From the cell containing the given text, extract its center point as (x, y) coordinate. 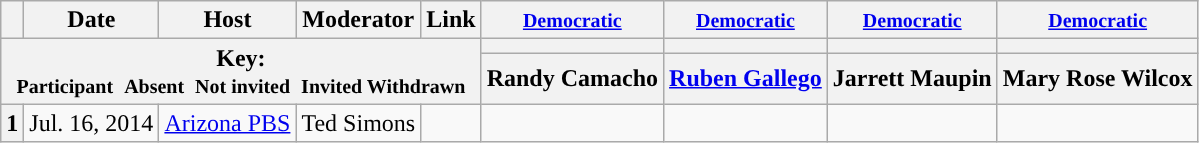
Jarrett Maupin (912, 78)
Ruben Gallego (746, 78)
Randy Camacho (572, 78)
Date (92, 20)
1 (12, 123)
Key: Participant Absent Not invited Invited Withdrawn (241, 72)
Arizona PBS (228, 123)
Ted Simons (358, 123)
Host (228, 20)
Link (451, 20)
Jul. 16, 2014 (92, 123)
Mary Rose Wilcox (1098, 78)
Moderator (358, 20)
